Extract the (x, y) coordinate from the center of the cell holding the provided text.  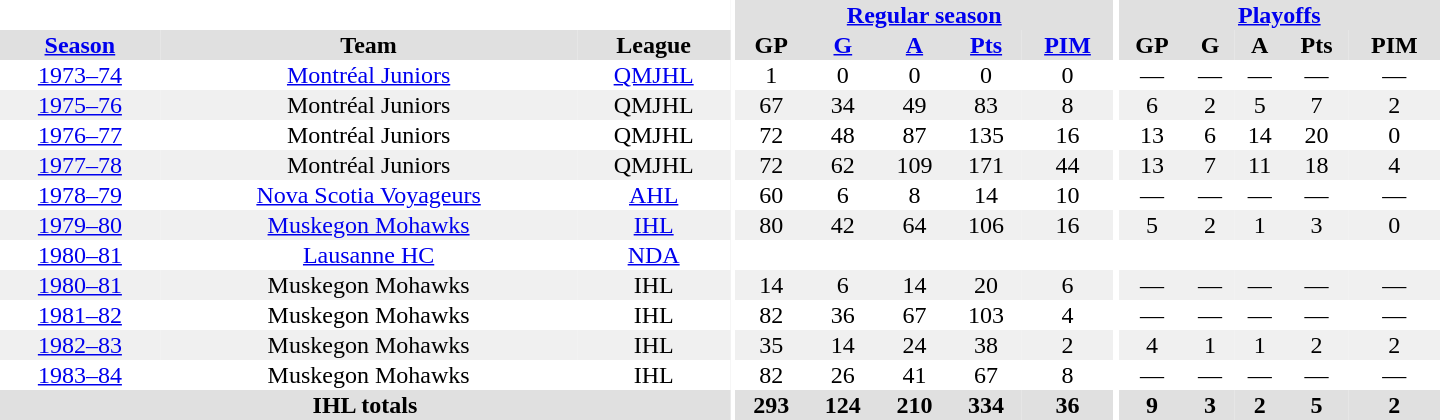
210 (915, 405)
1973–74 (80, 75)
IHL totals (365, 405)
26 (843, 375)
34 (843, 105)
11 (1260, 165)
83 (986, 105)
171 (986, 165)
1975–76 (80, 105)
1978–79 (80, 195)
106 (986, 225)
44 (1068, 165)
18 (1316, 165)
42 (843, 225)
Season (80, 45)
62 (843, 165)
135 (986, 135)
87 (915, 135)
Regular season (924, 15)
1977–78 (80, 165)
Team (369, 45)
Lausanne HC (369, 255)
41 (915, 375)
124 (843, 405)
Playoffs (1280, 15)
League (653, 45)
NDA (653, 255)
1976–77 (80, 135)
10 (1068, 195)
38 (986, 345)
60 (771, 195)
9 (1152, 405)
334 (986, 405)
109 (915, 165)
80 (771, 225)
1982–83 (80, 345)
Nova Scotia Voyageurs (369, 195)
1983–84 (80, 375)
293 (771, 405)
AHL (653, 195)
1979–80 (80, 225)
1981–82 (80, 315)
64 (915, 225)
24 (915, 345)
48 (843, 135)
49 (915, 105)
103 (986, 315)
35 (771, 345)
